From the cell containing the given text, extract its center point as (X, Y) coordinate. 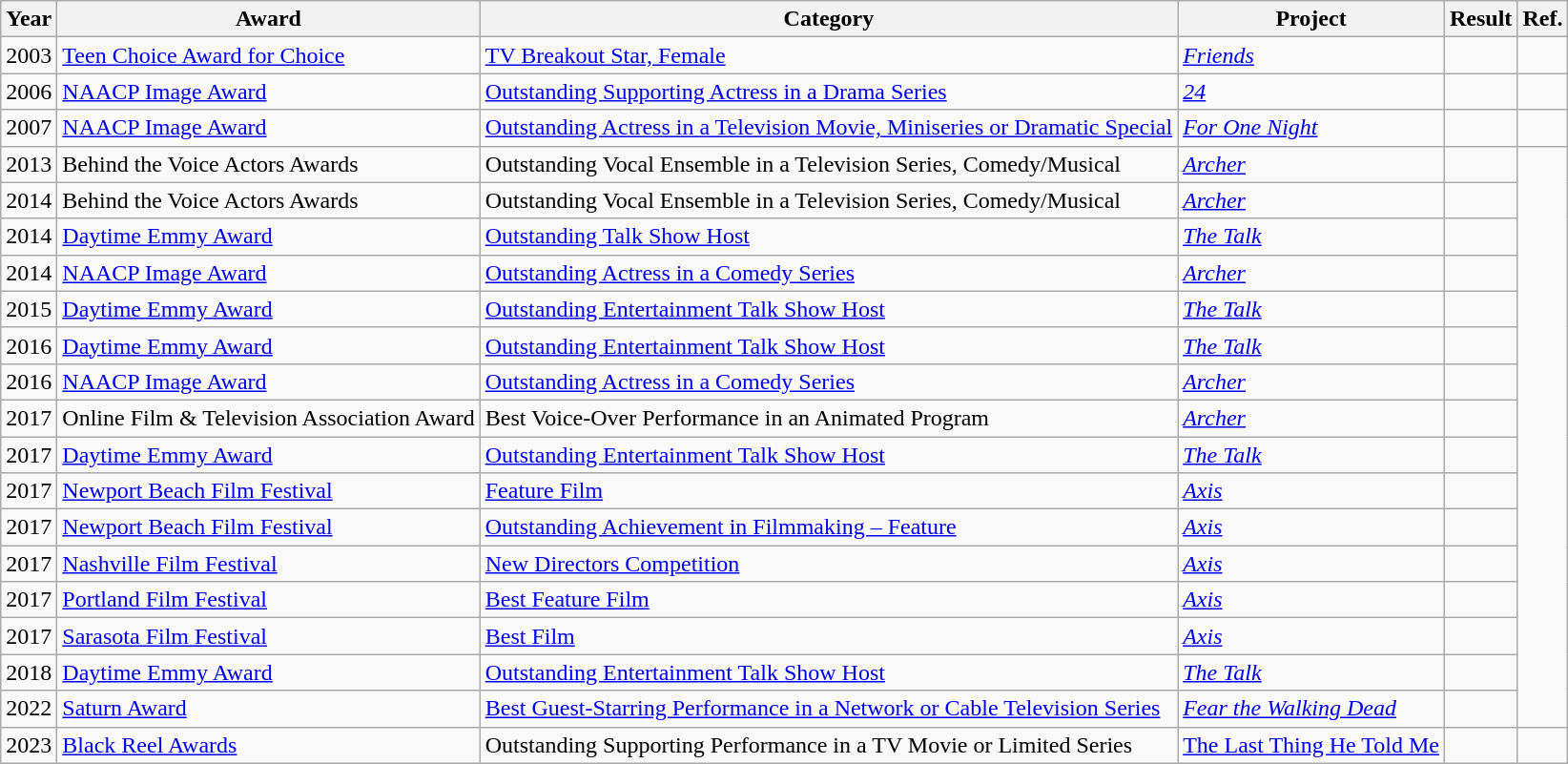
Fear the Walking Dead (1311, 709)
Sarasota Film Festival (269, 636)
Black Reel Awards (269, 745)
2022 (29, 709)
Outstanding Supporting Actress in a Drama Series (828, 92)
Nashville Film Festival (269, 564)
Best Film (828, 636)
2006 (29, 92)
Year (29, 19)
Portland Film Festival (269, 600)
Outstanding Achievement in Filmmaking – Feature (828, 527)
Teen Choice Award for Choice (269, 55)
Best Guest-Starring Performance in a Network or Cable Television Series (828, 709)
2003 (29, 55)
Outstanding Supporting Performance in a TV Movie or Limited Series (828, 745)
Best Feature Film (828, 600)
For One Night (1311, 128)
2015 (29, 309)
TV Breakout Star, Female (828, 55)
2007 (29, 128)
2013 (29, 164)
Ref. (1543, 19)
Online Film & Television Association Award (269, 418)
Outstanding Talk Show Host (828, 237)
Friends (1311, 55)
Feature Film (828, 491)
2018 (29, 672)
Category (828, 19)
Outstanding Actress in a Television Movie, Miniseries or Dramatic Special (828, 128)
2023 (29, 745)
Best Voice-Over Performance in an Animated Program (828, 418)
The Last Thing He Told Me (1311, 745)
Award (269, 19)
Result (1480, 19)
Project (1311, 19)
New Directors Competition (828, 564)
24 (1311, 92)
Saturn Award (269, 709)
